Detect which cell encompasses the target text, then output its [x, y] center coordinate. 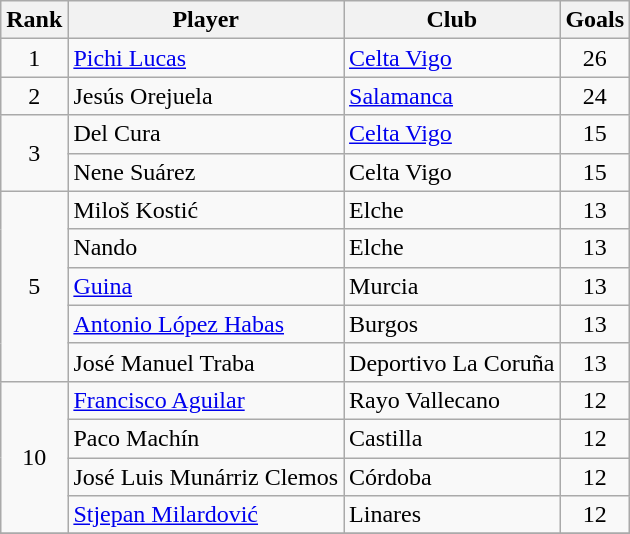
Burgos [452, 324]
Nando [206, 248]
Player [206, 20]
Córdoba [452, 477]
Club [452, 20]
Rayo Vallecano [452, 400]
Paco Machín [206, 438]
Murcia [452, 286]
24 [595, 96]
Deportivo La Coruña [452, 362]
1 [34, 58]
Miloš Kostić [206, 210]
2 [34, 96]
3 [34, 153]
Guina [206, 286]
5 [34, 286]
Linares [452, 515]
José Manuel Traba [206, 362]
Stjepan Milardović [206, 515]
Goals [595, 20]
Rank [34, 20]
Nene Suárez [206, 172]
Pichi Lucas [206, 58]
José Luis Munárriz Clemos [206, 477]
Francisco Aguilar [206, 400]
Antonio López Habas [206, 324]
Castilla [452, 438]
Del Cura [206, 134]
Salamanca [452, 96]
Jesús Orejuela [206, 96]
10 [34, 457]
26 [595, 58]
